Determine the (x, y) coordinate at the center of the cell enclosing the given text.  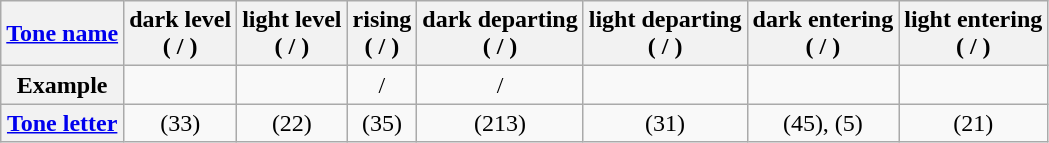
light entering( / ) (974, 34)
(33) (180, 123)
light departing( / ) (665, 34)
dark level( / ) (180, 34)
(45), (5) (823, 123)
(213) (500, 123)
dark entering( / ) (823, 34)
light level( / ) (292, 34)
(21) (974, 123)
dark departing( / ) (500, 34)
Example (62, 85)
(35) (382, 123)
rising( / ) (382, 34)
Tone letter (62, 123)
(22) (292, 123)
(31) (665, 123)
Tone name (62, 34)
